Extract the [x, y] coordinate from the center of the cell holding the provided text.  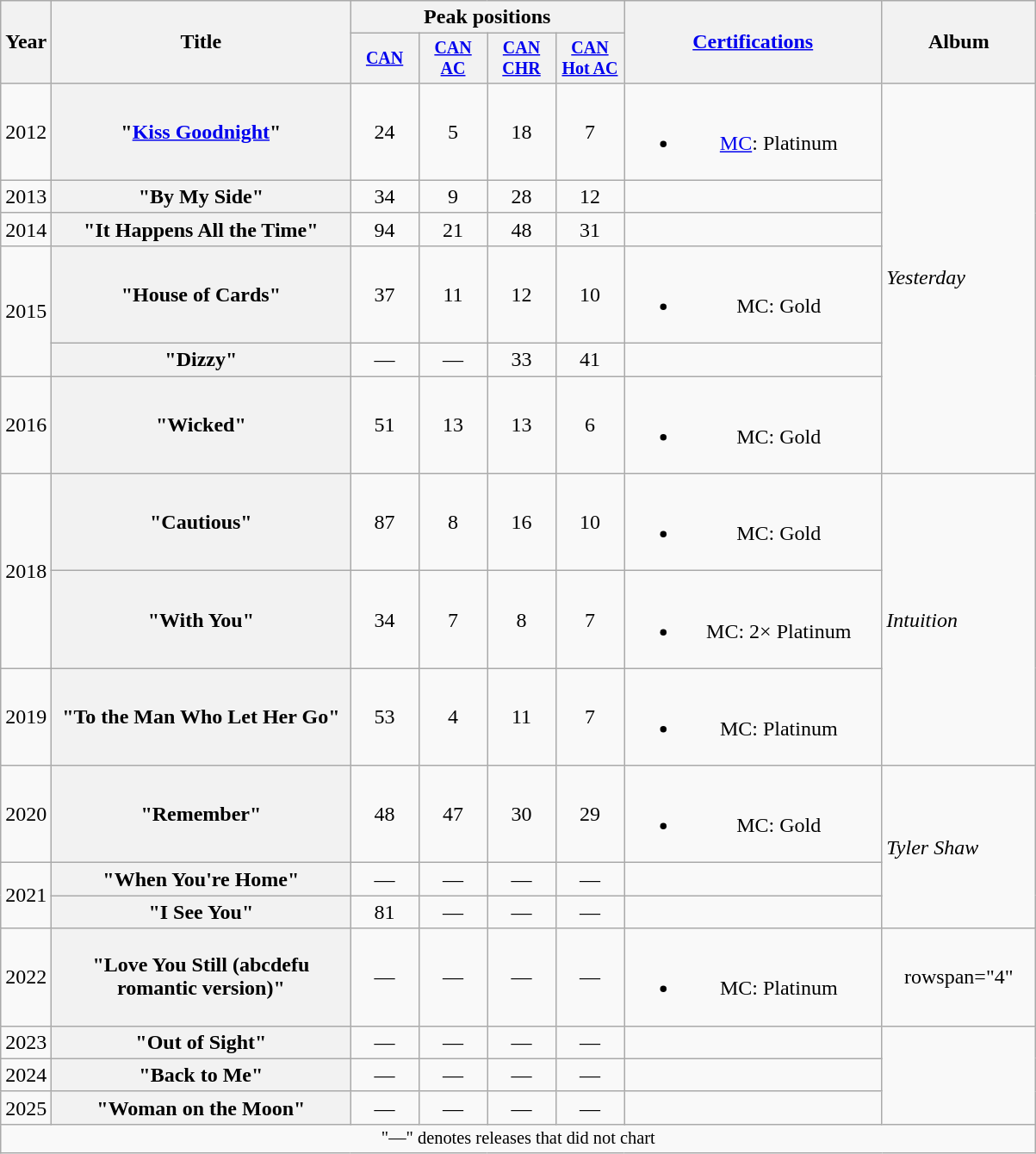
"Woman on the Moon" [202, 1107]
"House of Cards" [202, 295]
CAN AC [453, 59]
"It Happens All the Time" [202, 229]
5 [453, 131]
"Out of Sight" [202, 1042]
2022 [26, 977]
Title [202, 42]
"Wicked" [202, 425]
33 [522, 360]
"I See You" [202, 912]
"When You're Home" [202, 879]
Certifications [753, 42]
rowspan="4" [959, 977]
"Kiss Goodnight" [202, 131]
2012 [26, 131]
21 [453, 229]
30 [522, 815]
"Remember" [202, 815]
2016 [26, 425]
Intuition [959, 620]
2021 [26, 896]
4 [453, 717]
31 [589, 229]
24 [384, 131]
CAN [384, 59]
"Cautious" [202, 522]
2019 [26, 717]
9 [453, 196]
Year [26, 42]
CAN Hot AC [589, 59]
2024 [26, 1075]
"With You" [202, 620]
"Dizzy" [202, 360]
16 [522, 522]
2014 [26, 229]
Album [959, 42]
29 [589, 815]
51 [384, 425]
87 [384, 522]
94 [384, 229]
"Back to Me" [202, 1075]
Yesterday [959, 277]
MC: 2× Platinum [753, 620]
2023 [26, 1042]
2025 [26, 1107]
CAN CHR [522, 59]
2013 [26, 196]
81 [384, 912]
28 [522, 196]
"By My Side" [202, 196]
"To the Man Who Let Her Go" [202, 717]
2018 [26, 571]
Peak positions [487, 17]
2020 [26, 815]
6 [589, 425]
Tyler Shaw [959, 847]
37 [384, 295]
"—" denotes releases that did not chart [518, 1138]
41 [589, 360]
18 [522, 131]
2015 [26, 310]
47 [453, 815]
53 [384, 717]
"Love You Still (abcdefu romantic version)" [202, 977]
